Find where the given text appears and provide that cell's center as (X, Y) coordinate. 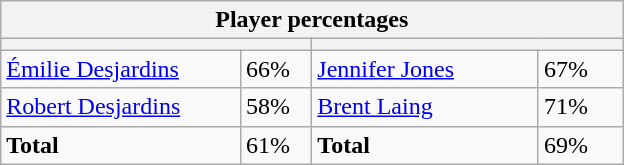
Jennifer Jones (426, 69)
69% (580, 145)
Émilie Desjardins (121, 69)
61% (276, 145)
67% (580, 69)
71% (580, 107)
Brent Laing (426, 107)
Player percentages (312, 20)
Robert Desjardins (121, 107)
58% (276, 107)
66% (276, 69)
